Determine the (X, Y) coordinate at the center of the cell enclosing the given text.  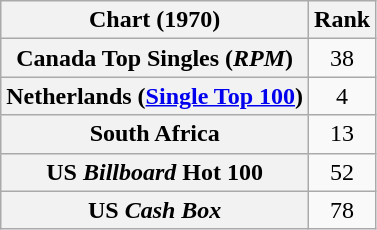
Rank (342, 20)
38 (342, 58)
US Billboard Hot 100 (155, 172)
Netherlands (Single Top 100) (155, 96)
13 (342, 134)
78 (342, 210)
Canada Top Singles (RPM) (155, 58)
52 (342, 172)
US Cash Box (155, 210)
4 (342, 96)
Chart (1970) (155, 20)
South Africa (155, 134)
